Locate the cell with the specified text and output its (X, Y) center coordinate. 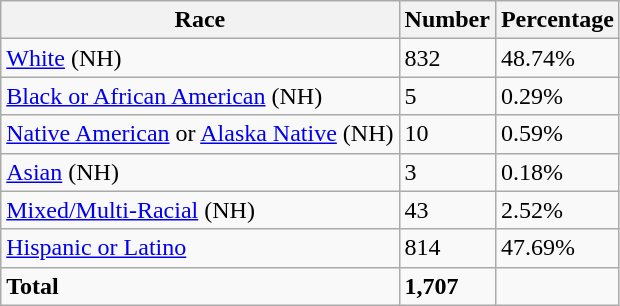
814 (447, 248)
Asian (NH) (200, 172)
Race (200, 20)
3 (447, 172)
Native American or Alaska Native (NH) (200, 134)
10 (447, 134)
Black or African American (NH) (200, 96)
Hispanic or Latino (200, 248)
Mixed/Multi-Racial (NH) (200, 210)
Percentage (557, 20)
43 (447, 210)
Total (200, 286)
0.29% (557, 96)
0.59% (557, 134)
2.52% (557, 210)
832 (447, 58)
0.18% (557, 172)
47.69% (557, 248)
White (NH) (200, 58)
Number (447, 20)
1,707 (447, 286)
5 (447, 96)
48.74% (557, 58)
